For the text-containing cell, return its midpoint in [X, Y] coordinate format. 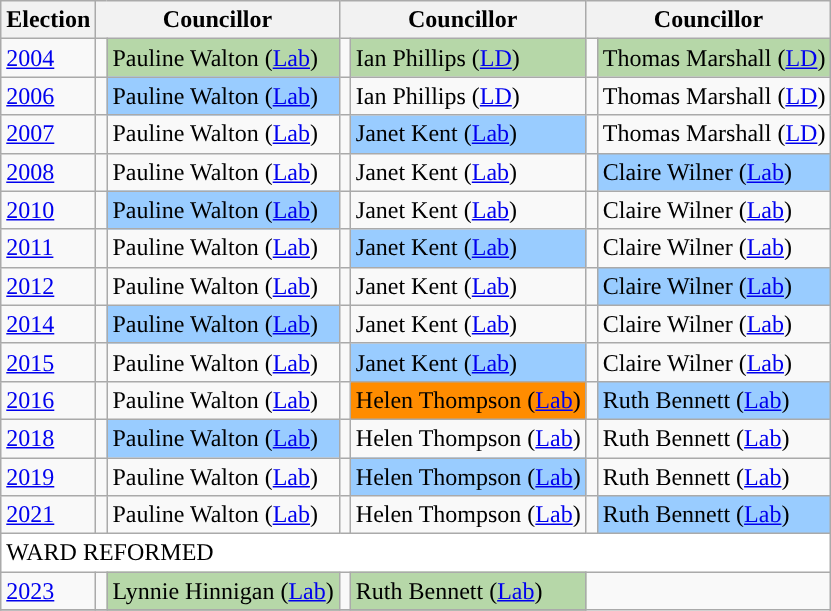
2014 [48, 324]
WARD REFORMED [416, 553]
2011 [48, 248]
2012 [48, 286]
2023 [48, 591]
2006 [48, 96]
2021 [48, 515]
2016 [48, 400]
2015 [48, 362]
2018 [48, 438]
Lynnie Hinnigan (Lab) [223, 591]
2008 [48, 172]
2010 [48, 210]
2019 [48, 477]
2007 [48, 134]
Election [48, 20]
2004 [48, 58]
